Search for the cell housing the specified text and yield its (X, Y) center coordinate. 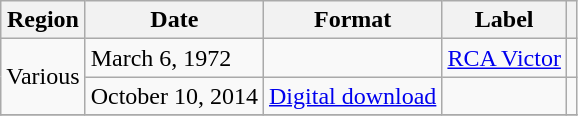
Format (353, 20)
October 10, 2014 (174, 96)
Label (504, 20)
Digital download (353, 96)
Region (43, 20)
Date (174, 20)
RCA Victor (504, 58)
March 6, 1972 (174, 58)
Various (43, 77)
